Search for the cell housing the specified text and yield its (X, Y) center coordinate. 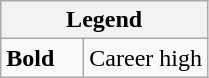
Legend (104, 20)
Bold (42, 58)
Career high (146, 58)
